Capture the cell that displays the provided text and extract its (x, y) central coordinate. 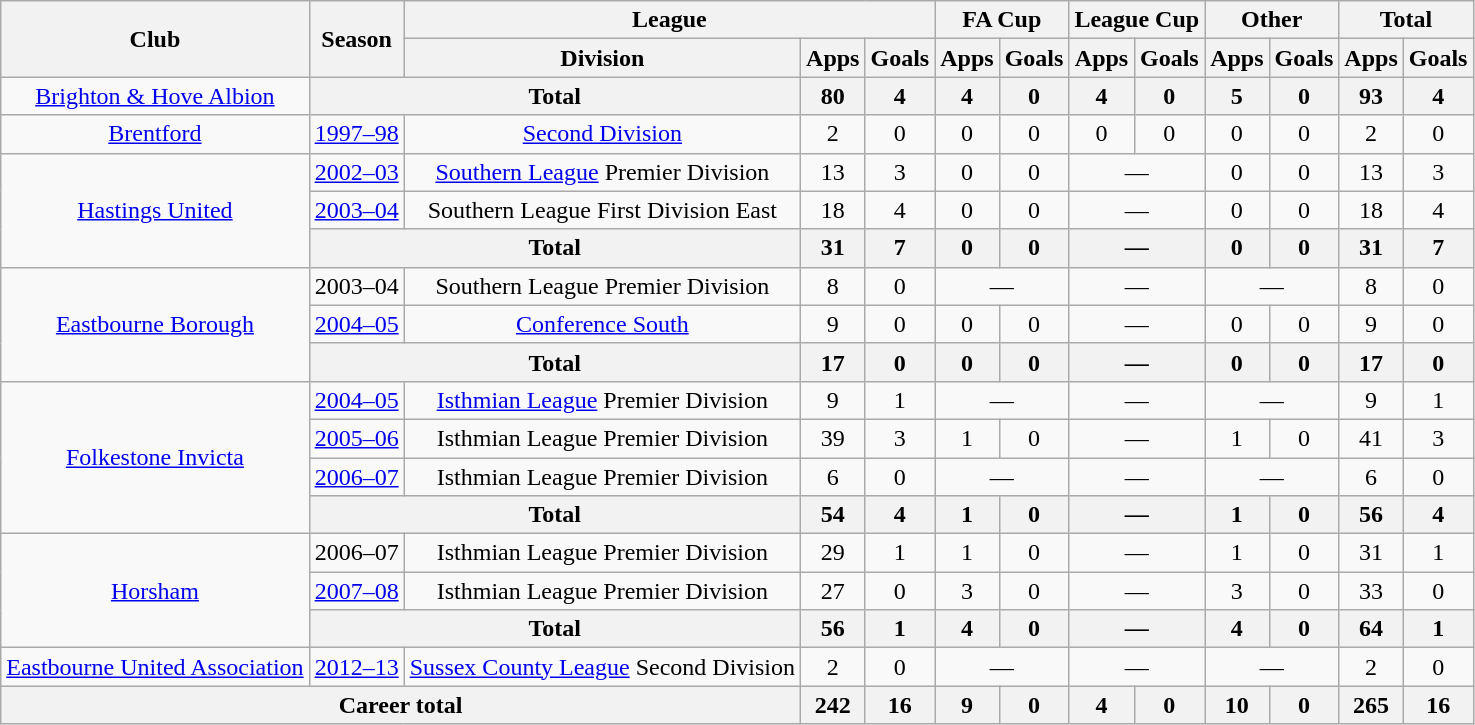
Second Division (602, 134)
242 (833, 705)
Season (356, 39)
2002–03 (356, 172)
Hastings United (155, 210)
27 (833, 591)
39 (833, 438)
Conference South (602, 324)
2007–08 (356, 591)
33 (1371, 591)
5 (1237, 96)
FA Cup (1002, 20)
Folkestone Invicta (155, 457)
Southern League First Division East (602, 210)
80 (833, 96)
Sussex County League Second Division (602, 667)
93 (1371, 96)
265 (1371, 705)
Division (602, 58)
41 (1371, 438)
Career total (401, 705)
Horsham (155, 591)
64 (1371, 629)
1997–98 (356, 134)
2012–13 (356, 667)
Club (155, 39)
Other (1272, 20)
League Cup (1137, 20)
Eastbourne United Association (155, 667)
Brentford (155, 134)
54 (833, 515)
29 (833, 553)
2005–06 (356, 438)
League (670, 20)
Eastbourne Borough (155, 324)
Brighton & Hove Albion (155, 96)
10 (1237, 705)
